Locate the cell with the specified text and output its (X, Y) center coordinate. 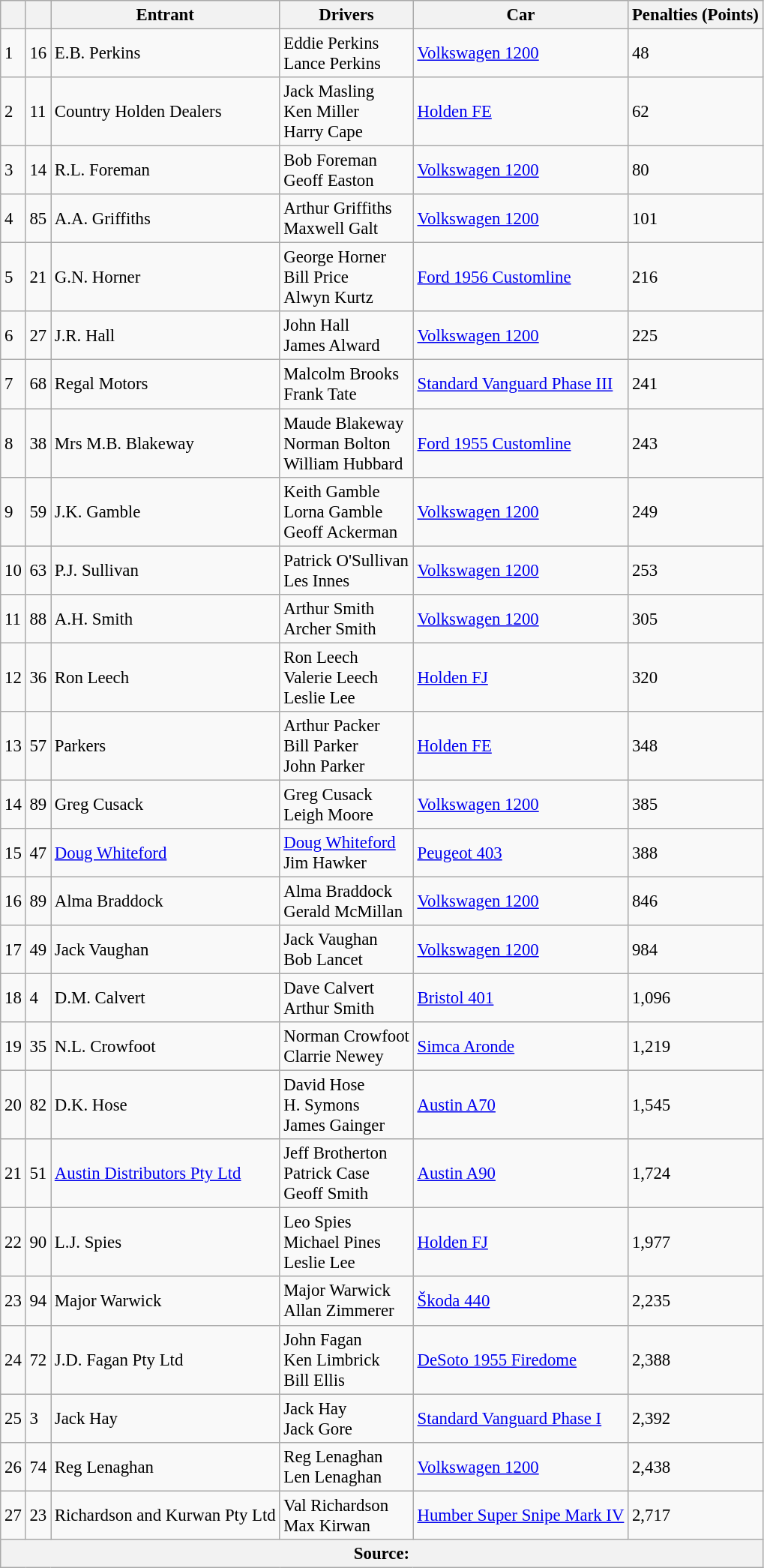
241 (696, 384)
846 (696, 901)
984 (696, 949)
47 (37, 853)
9 (13, 511)
82 (37, 1105)
Major Warwick (165, 1302)
Doug Whiteford Jim Hawker (346, 853)
Jack Vaughan Bob Lancet (346, 949)
94 (37, 1302)
13 (13, 746)
Ford 1956 Customline (520, 277)
Arthur Smith Archer Smith (346, 618)
305 (696, 618)
51 (37, 1174)
1 (13, 54)
Richardson and Kurwan Pty Ltd (165, 1515)
1,219 (696, 1047)
57 (37, 746)
Drivers (346, 15)
68 (37, 384)
Country Holden Dealers (165, 112)
Patrick O'Sullivan Les Innes (346, 570)
243 (696, 443)
Greg Cusack (165, 804)
DeSoto 1955 Firedome (520, 1360)
12 (13, 677)
74 (37, 1467)
63 (37, 570)
22 (13, 1243)
1,545 (696, 1105)
John Fagan Ken Limbrick Bill Ellis (346, 1360)
17 (13, 949)
L.J. Spies (165, 1243)
Alma Braddock (165, 901)
Ron Leech Valerie Leech Leslie Lee (346, 677)
Parkers (165, 746)
385 (696, 804)
D.K. Hose (165, 1105)
J.D. Fagan Pty Ltd (165, 1360)
Austin A70 (520, 1105)
320 (696, 677)
90 (37, 1243)
49 (37, 949)
Arthur Griffiths Maxwell Galt (346, 219)
2,717 (696, 1515)
Simca Aronde (520, 1047)
80 (696, 171)
Ron Leech (165, 677)
Ford 1955 Customline (520, 443)
249 (696, 511)
2,388 (696, 1360)
John Hall James Alward (346, 336)
Val Richardson Max Kirwan (346, 1515)
Jeff Brotherton Patrick Case Geoff Smith (346, 1174)
Leo Spies Michael Pines Leslie Lee (346, 1243)
59 (37, 511)
Malcolm Brooks Frank Tate (346, 384)
38 (37, 443)
2,392 (696, 1419)
Mrs M.B. Blakeway (165, 443)
D.M. Calvert (165, 999)
2,235 (696, 1302)
48 (696, 54)
388 (696, 853)
Standard Vanguard Phase III (520, 384)
A.H. Smith (165, 618)
1,724 (696, 1174)
5 (13, 277)
Norman Crowfoot Clarrie Newey (346, 1047)
88 (37, 618)
35 (37, 1047)
Bristol 401 (520, 999)
Major Warwick Allan Zimmerer (346, 1302)
Reg Lenaghan (165, 1467)
8 (13, 443)
Regal Motors (165, 384)
Doug Whiteford (165, 853)
Penalties (Points) (696, 15)
26 (13, 1467)
348 (696, 746)
Austin Distributors Pty Ltd (165, 1174)
P.J. Sullivan (165, 570)
Entrant (165, 15)
Car (520, 15)
6 (13, 336)
N.L. Crowfoot (165, 1047)
R.L. Foreman (165, 171)
David Hose H. Symons James Gainger (346, 1105)
Austin A90 (520, 1174)
Reg Lenaghan Len Lenaghan (346, 1467)
7 (13, 384)
25 (13, 1419)
1,096 (696, 999)
Source: (382, 1554)
Dave Calvert Arthur Smith (346, 999)
A.A. Griffiths (165, 219)
62 (696, 112)
Maude Blakeway Norman Bolton William Hubbard (346, 443)
2 (13, 112)
20 (13, 1105)
J.K. Gamble (165, 511)
101 (696, 219)
George Horner Bill Price Alwyn Kurtz (346, 277)
Eddie Perkins Lance Perkins (346, 54)
1,977 (696, 1243)
G.N. Horner (165, 277)
253 (696, 570)
18 (13, 999)
Škoda 440 (520, 1302)
Jack Vaughan (165, 949)
Bob Foreman Geoff Easton (346, 171)
Standard Vanguard Phase I (520, 1419)
225 (696, 336)
10 (13, 570)
72 (37, 1360)
216 (696, 277)
24 (13, 1360)
Jack Hay (165, 1419)
Greg Cusack Leigh Moore (346, 804)
Arthur Packer Bill Parker John Parker (346, 746)
15 (13, 853)
19 (13, 1047)
2,438 (696, 1467)
J.R. Hall (165, 336)
36 (37, 677)
Alma Braddock Gerald McMillan (346, 901)
Humber Super Snipe Mark IV (520, 1515)
Peugeot 403 (520, 853)
Keith Gamble Lorna Gamble Geoff Ackerman (346, 511)
Jack Masling Ken Miller Harry Cape (346, 112)
85 (37, 219)
E.B. Perkins (165, 54)
Jack Hay Jack Gore (346, 1419)
